Pinpoint the cell where the given text exists, returning its (X, Y) midpoint coordinate. 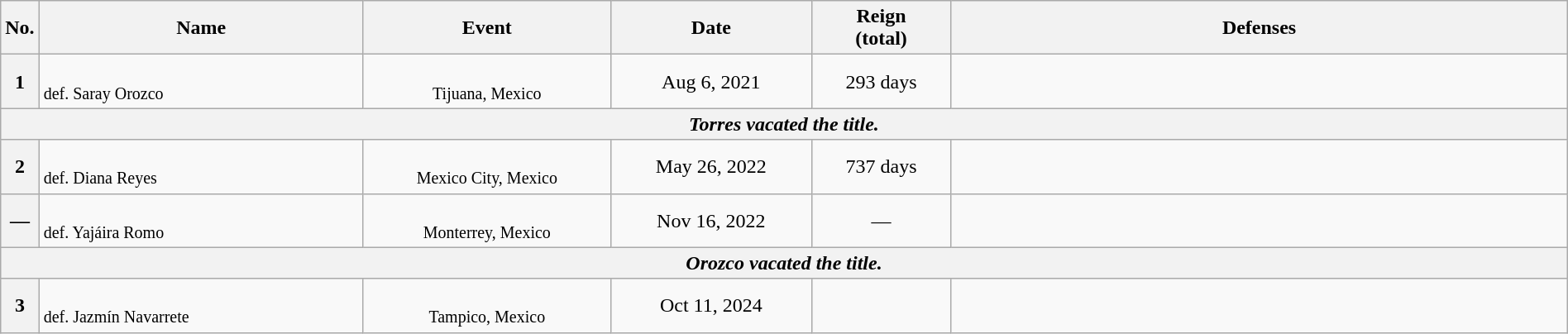
Tampico, Mexico (486, 306)
Event (486, 28)
May 26, 2022 (711, 167)
Monterrey, Mexico (486, 220)
737 days (882, 167)
1 (20, 81)
Reign(total) (882, 28)
Date (711, 28)
Nov 16, 2022 (711, 220)
def. Saray Orozco (201, 81)
Tijuana, Mexico (486, 81)
Oct 11, 2024 (711, 306)
def. Diana Reyes (201, 167)
Name (201, 28)
No. (20, 28)
def. Yajáira Romo (201, 220)
Aug 6, 2021 (711, 81)
2 (20, 167)
def. Jazmín Navarrete (201, 306)
3 (20, 306)
293 days (882, 81)
Torres vacated the title. (784, 124)
Defenses (1259, 28)
Mexico City, Mexico (486, 167)
Orozco vacated the title. (784, 263)
